Return (X, Y) of the center of cell containing provided text 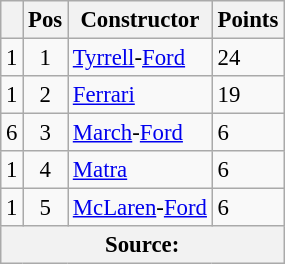
Points (248, 20)
Source: (142, 245)
Ferrari (140, 95)
McLaren-Ford (140, 208)
March-Ford (140, 133)
Matra (140, 170)
4 (46, 170)
3 (46, 133)
Tyrrell-Ford (140, 58)
19 (248, 95)
24 (248, 58)
2 (46, 95)
Constructor (140, 20)
5 (46, 208)
Pos (46, 20)
